Return the (X, Y) coordinate for the center point of the cell that contains the specified text.  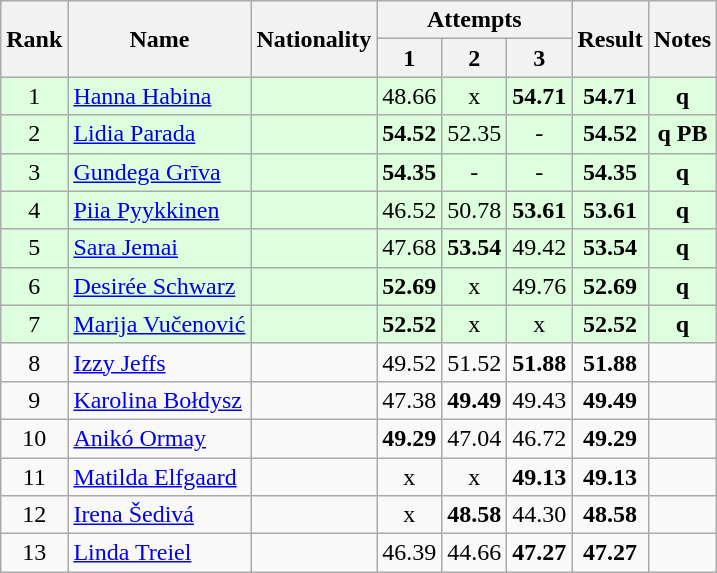
Matilda Elfgaard (160, 477)
49.52 (410, 362)
Karolina Bołdysz (160, 400)
Rank (34, 39)
11 (34, 477)
47.04 (474, 438)
12 (34, 515)
Piia Pyykkinen (160, 210)
Anikó Ormay (160, 438)
Gundega Grīva (160, 172)
Result (610, 39)
4 (34, 210)
Name (160, 39)
49.76 (540, 286)
51.52 (474, 362)
Irena Šedivá (160, 515)
Desirée Schwarz (160, 286)
5 (34, 248)
52.35 (474, 134)
7 (34, 324)
44.66 (474, 553)
Lidia Parada (160, 134)
Notes (682, 39)
9 (34, 400)
Izzy Jeffs (160, 362)
46.52 (410, 210)
49.42 (540, 248)
Linda Treiel (160, 553)
49.43 (540, 400)
13 (34, 553)
47.68 (410, 248)
48.66 (410, 96)
q PB (682, 134)
Attempts (474, 20)
10 (34, 438)
47.38 (410, 400)
Hanna Habina (160, 96)
46.72 (540, 438)
8 (34, 362)
Nationality (314, 39)
Sara Jemai (160, 248)
46.39 (410, 553)
44.30 (540, 515)
50.78 (474, 210)
6 (34, 286)
Marija Vučenović (160, 324)
